Provide the (X, Y) coordinate of the cell's center where the given text is located.  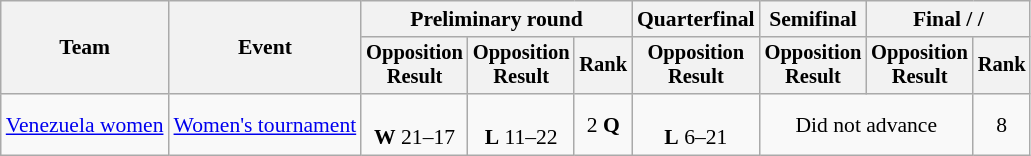
Preliminary round (496, 19)
Event (266, 48)
8 (1002, 124)
L 6–21 (696, 124)
Venezuela women (85, 124)
Final / / (948, 19)
Quarterfinal (696, 19)
Semifinal (814, 19)
W 21–17 (414, 124)
2 Q (603, 124)
Team (85, 48)
Women's tournament (266, 124)
Did not advance (866, 124)
L 11–22 (522, 124)
